Determine the [X, Y] coordinate at the center of the cell enclosing the given text.  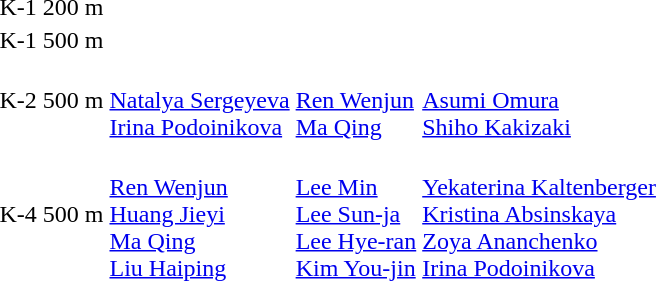
Natalya SergeyevaIrina Podoinikova [200, 100]
Ren WenjunMa Qing [356, 100]
